Identify which cell holds the provided text, then report its [x, y] central coordinate. 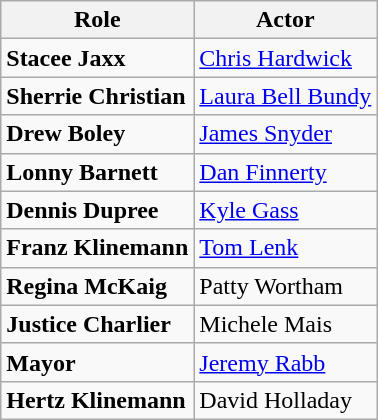
Franz Klinemann [98, 248]
Stacee Jaxx [98, 58]
Dan Finnerty [286, 172]
Mayor [98, 362]
Drew Boley [98, 134]
Kyle Gass [286, 210]
James Snyder [286, 134]
Patty Wortham [286, 286]
Hertz Klinemann [98, 400]
Justice Charlier [98, 324]
Sherrie Christian [98, 96]
Role [98, 20]
David Holladay [286, 400]
Actor [286, 20]
Lonny Barnett [98, 172]
Regina McKaig [98, 286]
Tom Lenk [286, 248]
Laura Bell Bundy [286, 96]
Jeremy Rabb [286, 362]
Dennis Dupree [98, 210]
Michele Mais [286, 324]
Chris Hardwick [286, 58]
